Determine the (X, Y) coordinate at the center of the cell enclosing the given text.  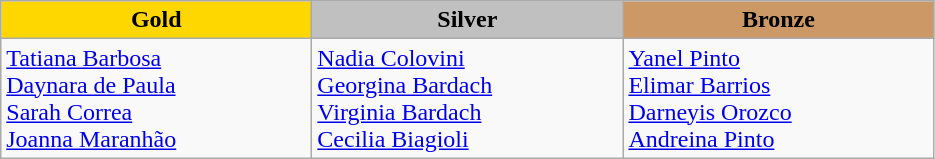
Bronze (778, 20)
Tatiana BarbosaDaynara de PaulaSarah CorreaJoanna Maranhão (156, 98)
Yanel PintoElimar BarriosDarneyis OrozcoAndreina Pinto (778, 98)
Nadia ColoviniGeorgina BardachVirginia BardachCecilia Biagioli (468, 98)
Silver (468, 20)
Gold (156, 20)
